Search for the cell housing the specified text and yield its (x, y) center coordinate. 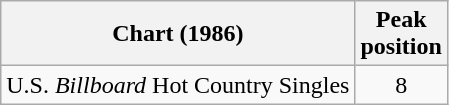
8 (401, 85)
U.S. Billboard Hot Country Singles (178, 85)
Peakposition (401, 34)
Chart (1986) (178, 34)
